Return (x, y) of the center of cell containing provided text 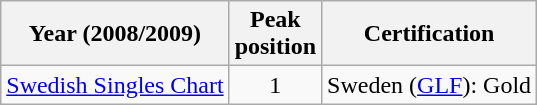
Sweden (GLF): Gold (430, 85)
Peakposition (275, 34)
Certification (430, 34)
1 (275, 85)
Swedish Singles Chart (115, 85)
Year (2008/2009) (115, 34)
